Output the [x, y] coordinate of the center of the cell containing the given text.  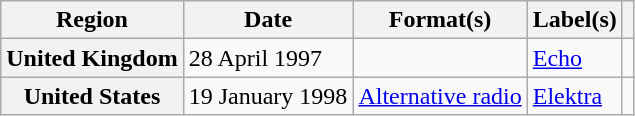
Format(s) [440, 20]
United States [92, 96]
Date [268, 20]
United Kingdom [92, 58]
Label(s) [574, 20]
19 January 1998 [268, 96]
Alternative radio [440, 96]
Echo [574, 58]
Region [92, 20]
28 April 1997 [268, 58]
Elektra [574, 96]
